Extract the (x, y) coordinate from the center of the cell holding the provided text.  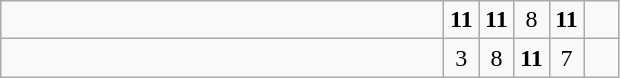
7 (566, 58)
3 (462, 58)
